Locate the cell with the specified text and output its [x, y] center coordinate. 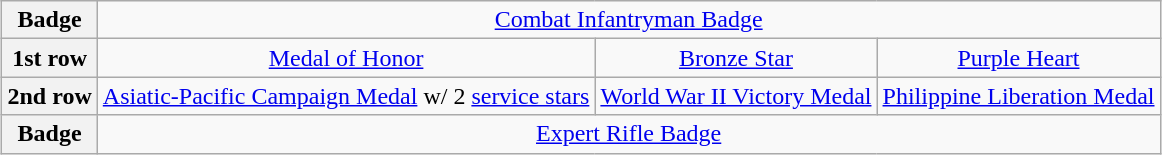
Medal of Honor [346, 58]
Purple Heart [1018, 58]
2nd row [50, 96]
Combat Infantryman Badge [628, 20]
World War II Victory Medal [736, 96]
Philippine Liberation Medal [1018, 96]
Asiatic-Pacific Campaign Medal w/ 2 service stars [346, 96]
Expert Rifle Badge [628, 134]
1st row [50, 58]
Bronze Star [736, 58]
